Provide the [x, y] coordinate of the cell's center where the given text is located.  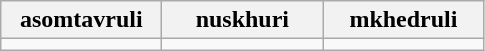
mkhedruli [404, 20]
asomtavruli [82, 20]
nuskhuri [242, 20]
